Scan for the cell matching the given text and deliver its (x, y) coordinate at center. 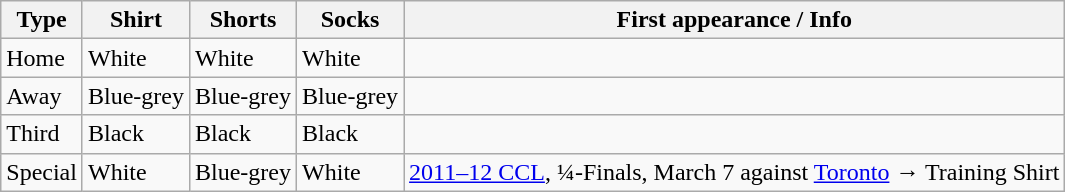
Shorts (242, 20)
Home (42, 58)
Special (42, 172)
Shirt (136, 20)
Type (42, 20)
2011–12 CCL, ¼-Finals, March 7 against Toronto → Training Shirt (734, 172)
First appearance / Info (734, 20)
Socks (350, 20)
Third (42, 134)
Away (42, 96)
